From the cell containing the given text, extract its center point as [x, y] coordinate. 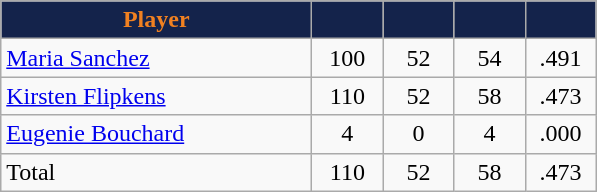
Player [156, 20]
Maria Sanchez [156, 58]
100 [348, 58]
54 [490, 58]
Eugenie Bouchard [156, 134]
.491 [560, 58]
.000 [560, 134]
0 [418, 134]
Total [156, 172]
Kirsten Flipkens [156, 96]
